Scan for the cell matching the given text and deliver its [x, y] coordinate at center. 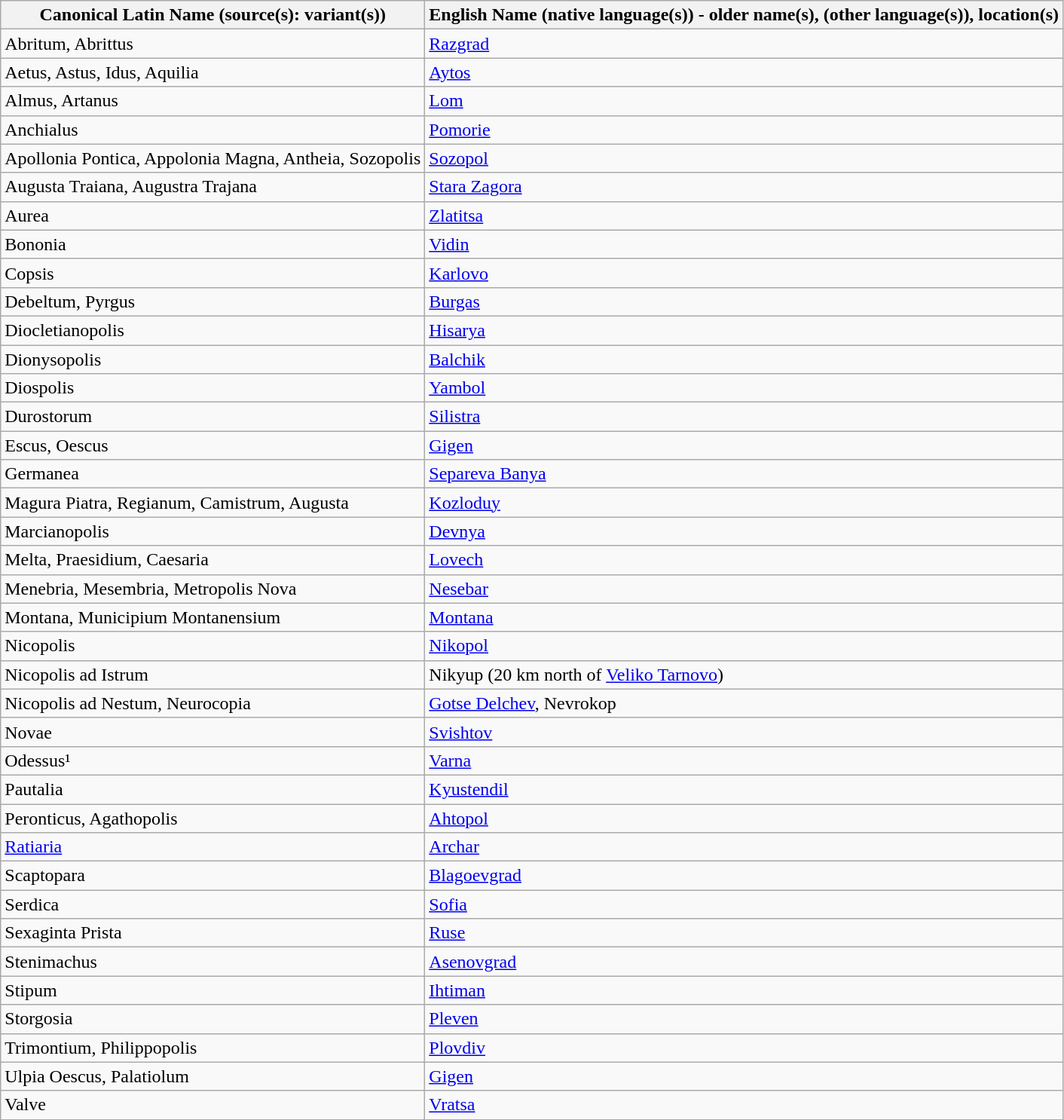
Ahtopol [744, 818]
Abritum, Abrittus [212, 44]
Ratiaria [212, 847]
Kyustendil [744, 789]
Serdica [212, 904]
Burgas [744, 301]
Nesebar [744, 589]
Germanea [212, 474]
Ihtiman [744, 990]
Varna [744, 760]
Archar [744, 847]
Augusta Traiana, Augustra Trajana [212, 187]
Balchik [744, 360]
English Name (native language(s)) - older name(s), (other language(s)), location(s) [744, 15]
Durostorum [212, 417]
Lovech [744, 560]
Novae [212, 732]
Nikopol [744, 646]
Stenimachus [212, 962]
Sozopol [744, 158]
Blagoevgrad [744, 876]
Montana [744, 617]
Ruse [744, 933]
Trimontium, Philippopolis [212, 1048]
Nicopolis ad Istrum [212, 675]
Canonical Latin Name (source(s): variant(s)) [212, 15]
Silistra [744, 417]
Svishtov [744, 732]
Sexaginta Prista [212, 933]
Aetus, Astus, Idus, Aquilia [212, 72]
Aurea [212, 216]
Almus, Artanus [212, 101]
Vidin [744, 244]
Magura Piatra, Regianum, Camistrum, Augusta [212, 503]
Ulpia Oescus, Palatiolum [212, 1076]
Nicopolis ad Nestum, Neurocopia [212, 703]
Debeltum, Pyrgus [212, 301]
Stipum [212, 990]
Dionysopolis [212, 360]
Kozloduy [744, 503]
Separeva Banya [744, 474]
Valve [212, 1105]
Asenovgrad [744, 962]
Storgosia [212, 1019]
Melta, Praesidium, Caesaria [212, 560]
Zlatitsa [744, 216]
Nikyup (20 km north of Veliko Tarnovo) [744, 675]
Apollonia Pontica, Appolonia Magna, Antheia, Sozopolis [212, 158]
Diospolis [212, 388]
Escus, Oescus [212, 445]
Lom [744, 101]
Pomorie [744, 130]
Scaptopara [212, 876]
Copsis [212, 273]
Peronticus, Agathopolis [212, 818]
Marcianopolis [212, 531]
Gotse Delchev, Nevrokop [744, 703]
Yambol [744, 388]
Vratsa [744, 1105]
Sofia [744, 904]
Bononia [212, 244]
Odessus¹ [212, 760]
Nicopolis [212, 646]
Hisarya [744, 330]
Anchialus [212, 130]
Diocletianopolis [212, 330]
Pautalia [212, 789]
Karlovo [744, 273]
Razgrad [744, 44]
Aytos [744, 72]
Montana, Municipium Montanensium [212, 617]
Pleven [744, 1019]
Menebria, Mesembria, Metropolis Nova [212, 589]
Stara Zagora [744, 187]
Plovdiv [744, 1048]
Devnya [744, 531]
